Extract the (X, Y) coordinate from the center of the cell holding the provided text.  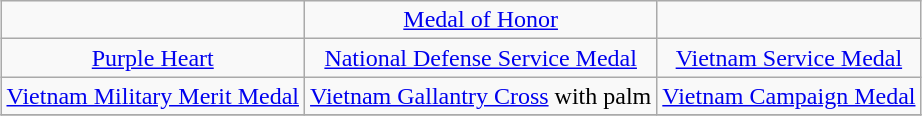
Vietnam Campaign Medal (789, 96)
Purple Heart (153, 58)
Medal of Honor (481, 20)
Vietnam Military Merit Medal (153, 96)
Vietnam Service Medal (789, 58)
Vietnam Gallantry Cross with palm (481, 96)
National Defense Service Medal (481, 58)
